Output the (X, Y) coordinate of the center of the cell containing the given text.  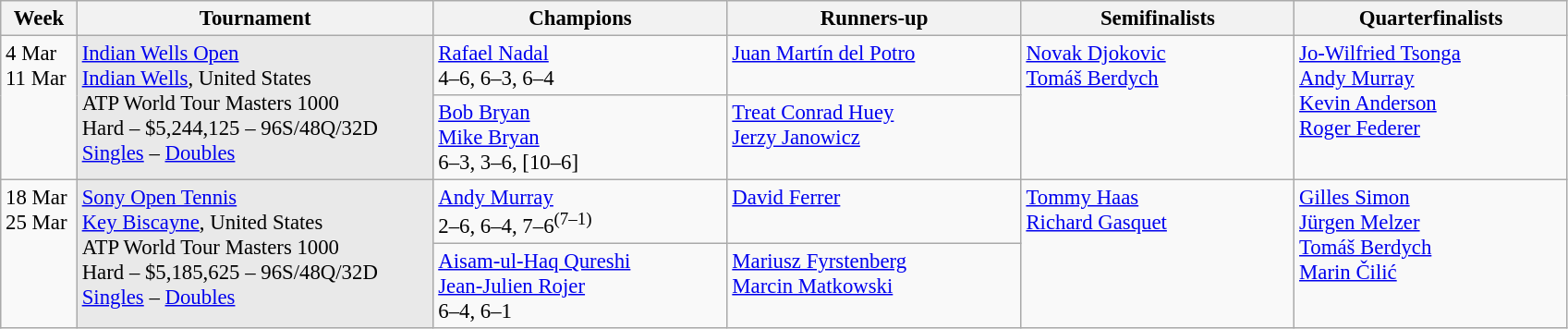
Week (39, 18)
Aisam-ul-Haq Qureshi Jean-Julien Rojer6–4, 6–1 (580, 286)
Sony Open TennisKey Biscayne, United StatesATP World Tour Masters 1000Hard – $5,185,625 – 96S/48Q/32DSingles – Doubles (255, 255)
David Ferrer (874, 213)
Jo-Wilfried Tsonga Andy Murray Kevin Anderson Roger Federer (1431, 108)
Treat Conrad Huey Jerzy Janowicz (874, 138)
Bob Bryan Mike Bryan6–3, 3–6, [10–6] (580, 138)
Tournament (255, 18)
Champions (580, 18)
Juan Martín del Potro (874, 67)
18 Mar25 Mar (39, 255)
Rafael Nadal4–6, 6–3, 6–4 (580, 67)
Quarterfinalists (1431, 18)
4 Mar11 Mar (39, 108)
Semifinalists (1158, 18)
Runners-up (874, 18)
Tommy Haas Richard Gasquet (1158, 255)
Indian Wells Open Indian Wells, United StatesATP World Tour Masters 1000Hard – $5,244,125 – 96S/48Q/32DSingles – Doubles (255, 108)
Mariusz Fyrstenberg Marcin Matkowski (874, 286)
Gilles Simon Jürgen Melzer Tomáš Berdych Marin Čilić (1431, 255)
Andy Murray2–6, 6–4, 7–6(7–1) (580, 213)
Novak Djokovic Tomáš Berdych (1158, 108)
